Identify which cell holds the provided text, then report its (x, y) central coordinate. 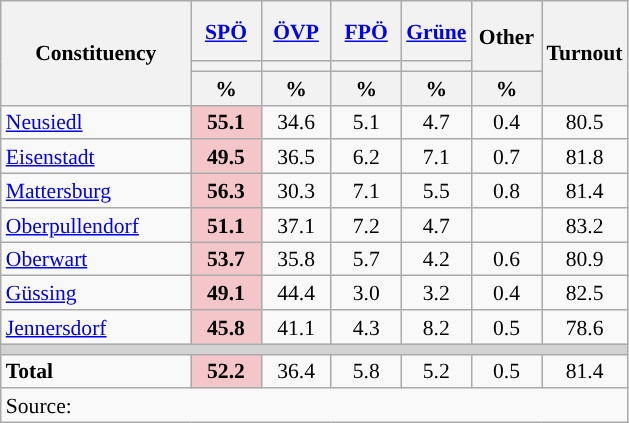
53.7 (226, 259)
Mattersburg (96, 191)
5.7 (366, 259)
36.4 (296, 371)
52.2 (226, 371)
7.2 (366, 225)
56.3 (226, 191)
78.6 (585, 327)
4.2 (436, 259)
0.8 (506, 191)
49.1 (226, 293)
SPÖ (226, 31)
5.5 (436, 191)
ÖVP (296, 31)
6.2 (366, 157)
Güssing (96, 293)
0.6 (506, 259)
41.1 (296, 327)
Constituency (96, 53)
Eisenstadt (96, 157)
49.5 (226, 157)
8.2 (436, 327)
Grüne (436, 31)
45.8 (226, 327)
Oberpullendorf (96, 225)
FPÖ (366, 31)
4.3 (366, 327)
37.1 (296, 225)
82.5 (585, 293)
Turnout (585, 53)
30.3 (296, 191)
3.0 (366, 293)
Total (96, 371)
5.1 (366, 122)
55.1 (226, 122)
0.7 (506, 157)
83.2 (585, 225)
Other (506, 36)
5.8 (366, 371)
51.1 (226, 225)
34.6 (296, 122)
Neusiedl (96, 122)
Oberwart (96, 259)
80.9 (585, 259)
80.5 (585, 122)
35.8 (296, 259)
44.4 (296, 293)
Source: (314, 406)
81.8 (585, 157)
Jennersdorf (96, 327)
36.5 (296, 157)
5.2 (436, 371)
3.2 (436, 293)
